Extract the [X, Y] coordinate from the center of the cell holding the provided text.  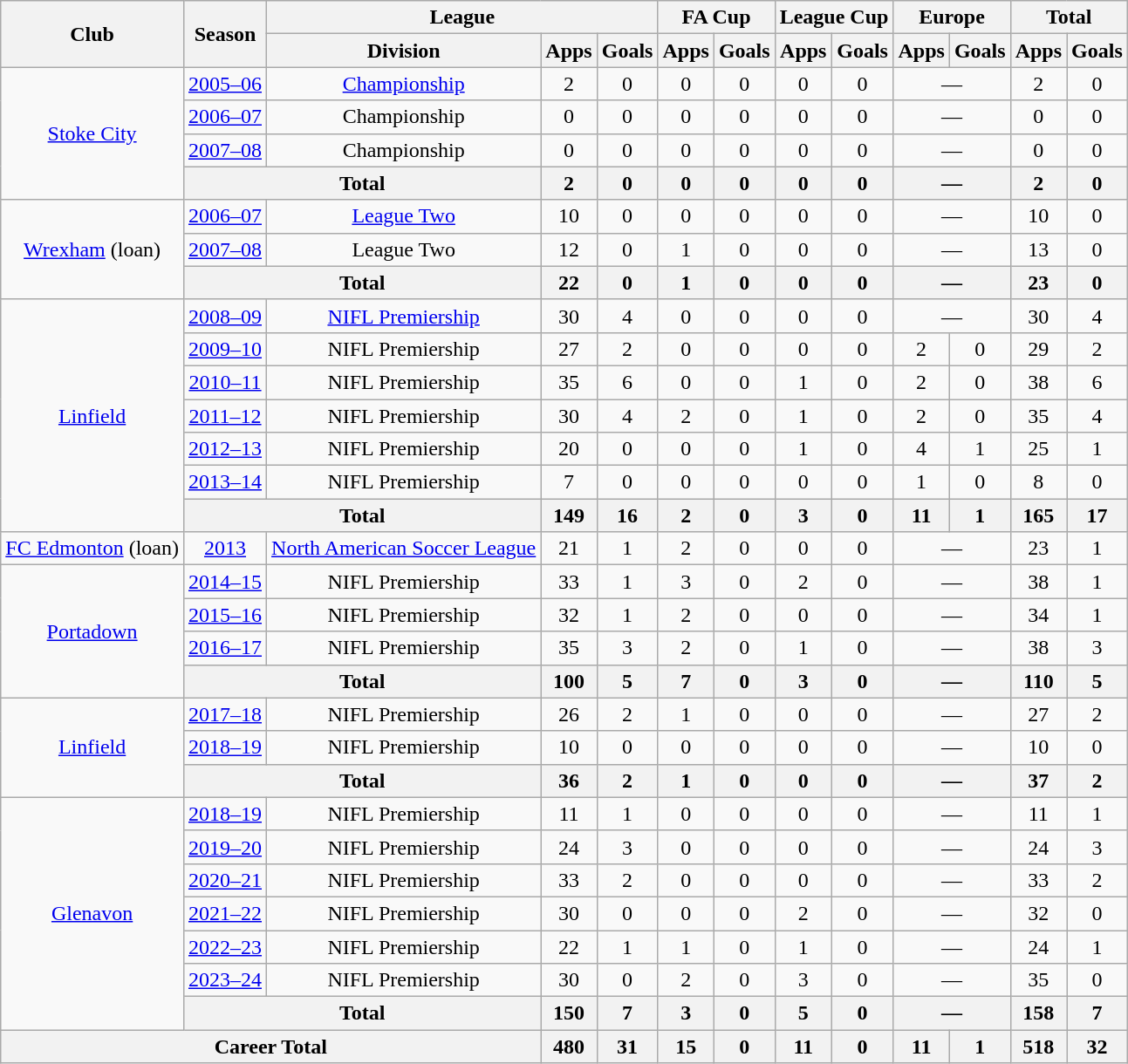
13 [1038, 249]
2022–23 [225, 946]
FA Cup [716, 17]
Career Total [270, 1047]
2012–13 [225, 449]
150 [569, 1013]
26 [569, 714]
480 [569, 1047]
15 [686, 1047]
17 [1097, 515]
37 [1038, 781]
29 [1038, 349]
2008–09 [225, 316]
25 [1038, 449]
2020–21 [225, 880]
158 [1038, 1013]
2017–18 [225, 714]
2011–12 [225, 416]
League [462, 17]
100 [569, 681]
518 [1038, 1047]
Portadown [92, 631]
2009–10 [225, 349]
21 [569, 549]
Wrexham (loan) [92, 249]
110 [1038, 681]
2023–24 [225, 980]
2014–15 [225, 582]
36 [569, 781]
2013–14 [225, 482]
31 [627, 1047]
16 [627, 515]
North American Soccer League [404, 549]
Season [225, 34]
2010–11 [225, 382]
Stoke City [92, 133]
12 [569, 249]
2019–20 [225, 847]
Europe [952, 17]
Glenavon [92, 913]
League Cup [834, 17]
8 [1038, 482]
2005–06 [225, 84]
2016–17 [225, 648]
2021–22 [225, 913]
149 [569, 515]
2013 [225, 549]
2015–16 [225, 615]
34 [1038, 615]
FC Edmonton (loan) [92, 549]
Club [92, 34]
Division [404, 51]
165 [1038, 515]
20 [569, 449]
